Identify which cell holds the provided text, then report its [x, y] central coordinate. 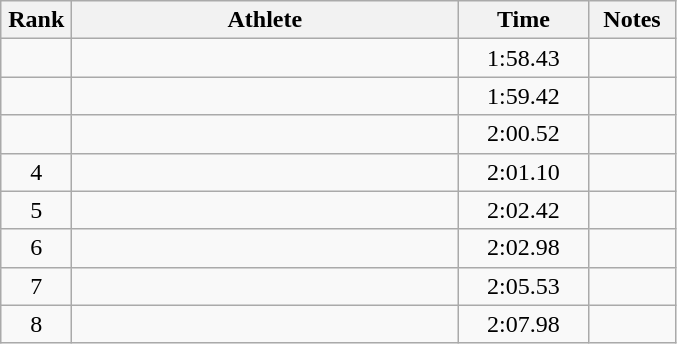
Rank [36, 20]
4 [36, 172]
1:59.42 [524, 96]
Notes [632, 20]
2:07.98 [524, 324]
6 [36, 248]
2:05.53 [524, 286]
2:02.98 [524, 248]
8 [36, 324]
Time [524, 20]
2:00.52 [524, 134]
5 [36, 210]
1:58.43 [524, 58]
2:01.10 [524, 172]
7 [36, 286]
Athlete [265, 20]
2:02.42 [524, 210]
